Find where the given text appears and provide that cell's center as [x, y] coordinate. 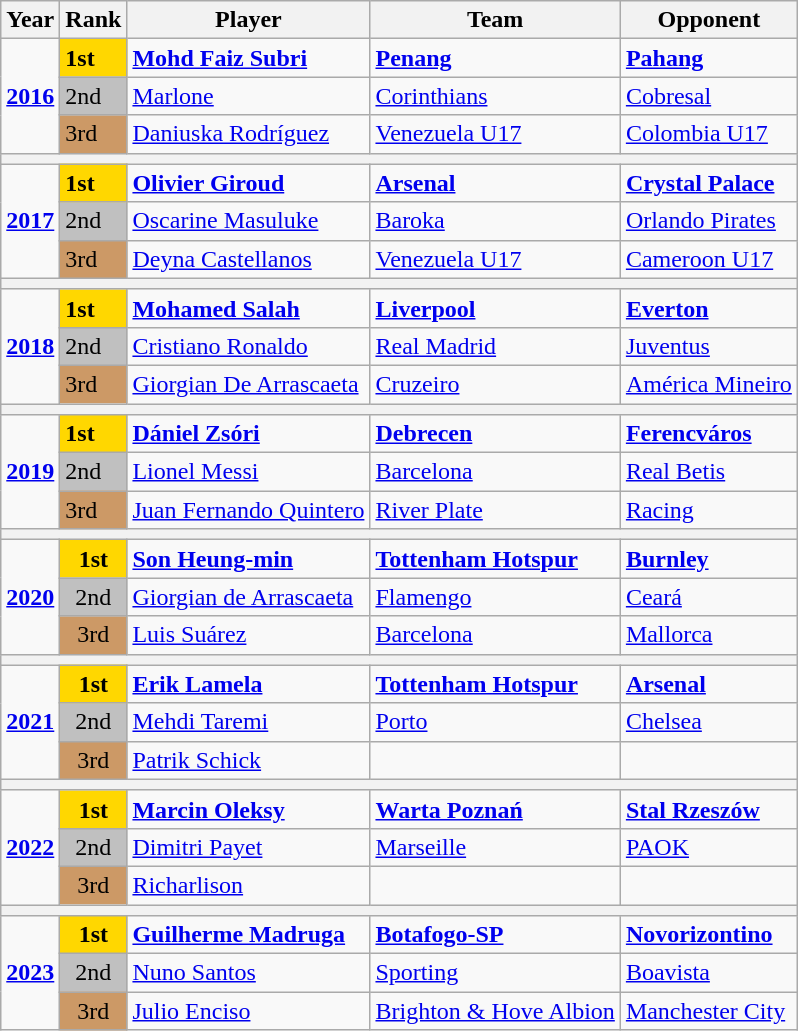
Stal Rzeszów [708, 809]
Daniuska Rodríguez [248, 134]
Marseille [495, 847]
Cameroon U17 [708, 259]
Brighton & Hove Albion [495, 1011]
Juventus [708, 346]
Warta Poznań [495, 809]
Patrik Schick [248, 760]
Penang [495, 58]
Sporting [495, 973]
Deyna Castellanos [248, 259]
Boavista [708, 973]
2017 [30, 221]
2022 [30, 847]
2023 [30, 973]
Burnley [708, 559]
Olivier Giroud [248, 183]
Real Betis [708, 472]
Mallorca [708, 635]
Ferencváros [708, 434]
Liverpool [495, 308]
Baroka [495, 221]
Dimitri Payet [248, 847]
Year [30, 20]
Crystal Palace [708, 183]
Colombia U17 [708, 134]
Juan Fernando Quintero [248, 510]
Porto [495, 722]
Cruzeiro [495, 384]
Mohd Faiz Subri [248, 58]
River Plate [495, 510]
Botafogo-SP [495, 935]
Lionel Messi [248, 472]
Oscarine Masuluke [248, 221]
Cobresal [708, 96]
Racing [708, 510]
Mehdi Taremi [248, 722]
Son Heung-min [248, 559]
Giorgian De Arrascaeta [248, 384]
América Mineiro [708, 384]
Dániel Zsóri [248, 434]
Cristiano Ronaldo [248, 346]
Team [495, 20]
Flamengo [495, 597]
Rank [94, 20]
Ceará [708, 597]
Luis Suárez [248, 635]
Erik Lamela [248, 684]
Mohamed Salah [248, 308]
Orlando Pirates [708, 221]
Corinthians [495, 96]
Novorizontino [708, 935]
2018 [30, 346]
2016 [30, 96]
Marlone [248, 96]
2019 [30, 472]
2020 [30, 597]
Richarlison [248, 885]
Debrecen [495, 434]
Manchester City [708, 1011]
2021 [30, 722]
Giorgian de Arrascaeta [248, 597]
Nuno Santos [248, 973]
Guilherme Madruga [248, 935]
Everton [708, 308]
Chelsea [708, 722]
Julio Enciso [248, 1011]
Pahang [708, 58]
Real Madrid [495, 346]
Marcin Oleksy [248, 809]
Player [248, 20]
Opponent [708, 20]
PAOK [708, 847]
